Extract the [X, Y] coordinate from the center of the cell holding the provided text.  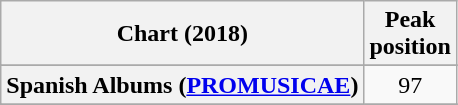
97 [410, 85]
Peak position [410, 34]
Spanish Albums (PROMUSICAE) [182, 85]
Chart (2018) [182, 34]
